From the cell containing the given text, extract its center point as [X, Y] coordinate. 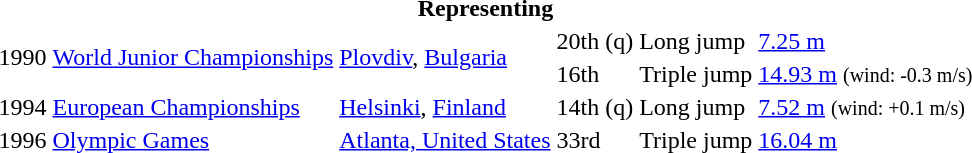
European Championships [193, 107]
Triple jump [696, 74]
Plovdiv, Bulgaria [445, 58]
World Junior Championships [193, 58]
20th (q) [595, 41]
16th [595, 74]
14th (q) [595, 107]
Helsinki, Finland [445, 107]
